Scan for the cell matching the given text and deliver its [x, y] coordinate at center. 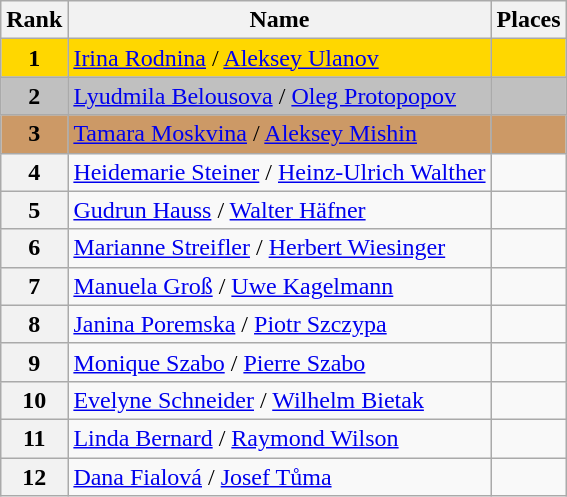
7 [34, 286]
Marianne Streifler / Herbert Wiesinger [280, 248]
8 [34, 324]
2 [34, 96]
12 [34, 477]
5 [34, 210]
Dana Fialová / Josef Tůma [280, 477]
Gudrun Hauss / Walter Häfner [280, 210]
Lyudmila Belousova / Oleg Protopopov [280, 96]
Irina Rodnina / Aleksey Ulanov [280, 58]
Manuela Groß / Uwe Kagelmann [280, 286]
Name [280, 20]
Tamara Moskvina / Aleksey Mishin [280, 134]
Janina Poremska / Piotr Szczypa [280, 324]
9 [34, 362]
Heidemarie Steiner / Heinz-Ulrich Walther [280, 172]
4 [34, 172]
Evelyne Schneider / Wilhelm Bietak [280, 400]
11 [34, 438]
6 [34, 248]
Monique Szabo / Pierre Szabo [280, 362]
3 [34, 134]
Rank [34, 20]
10 [34, 400]
Linda Bernard / Raymond Wilson [280, 438]
1 [34, 58]
Places [528, 20]
